Search for the cell housing the specified text and yield its [X, Y] center coordinate. 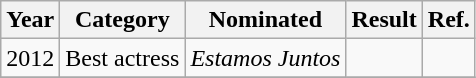
Category [122, 20]
Year [30, 20]
Estamos Juntos [266, 58]
Result [384, 20]
Nominated [266, 20]
2012 [30, 58]
Ref. [448, 20]
Best actress [122, 58]
